Search for the cell housing the specified text and yield its [X, Y] center coordinate. 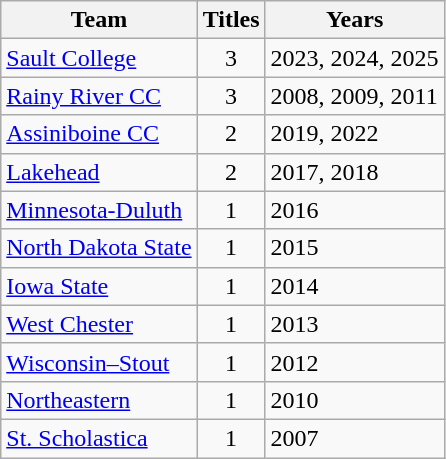
Wisconsin–Stout [99, 362]
Rainy River CC [99, 96]
Northeastern [99, 400]
St. Scholastica [99, 438]
2019, 2022 [354, 134]
2010 [354, 400]
2012 [354, 362]
Iowa State [99, 286]
Lakehead [99, 172]
2016 [354, 210]
Minnesota-Duluth [99, 210]
North Dakota State [99, 248]
Assiniboine CC [99, 134]
2013 [354, 324]
Sault College [99, 58]
2014 [354, 286]
2007 [354, 438]
Titles [231, 20]
2023, 2024, 2025 [354, 58]
2008, 2009, 2011 [354, 96]
2015 [354, 248]
Years [354, 20]
Team [99, 20]
2017, 2018 [354, 172]
West Chester [99, 324]
